Scan for the cell matching the given text and deliver its [x, y] coordinate at center. 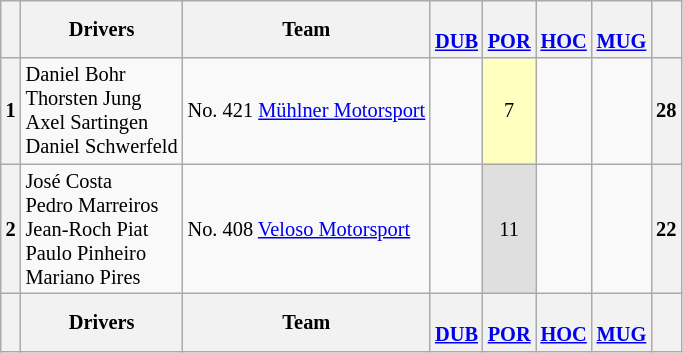
11 [510, 229]
22 [666, 229]
28 [666, 111]
Daniel Bohr Thorsten Jung Axel Sartingen Daniel Schwerfeld [102, 111]
1 [11, 111]
No. 421 Mühlner Motorsport [307, 111]
No. 408 Veloso Motorsport [307, 229]
7 [510, 111]
2 [11, 229]
José Costa Pedro Marreiros Jean-Roch Piat Paulo Pinheiro Mariano Pires [102, 229]
